Pinpoint the cell where the given text exists, returning its (X, Y) midpoint coordinate. 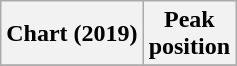
Peakposition (189, 34)
Chart (2019) (72, 34)
